Determine the [x, y] coordinate at the center of the cell enclosing the given text.  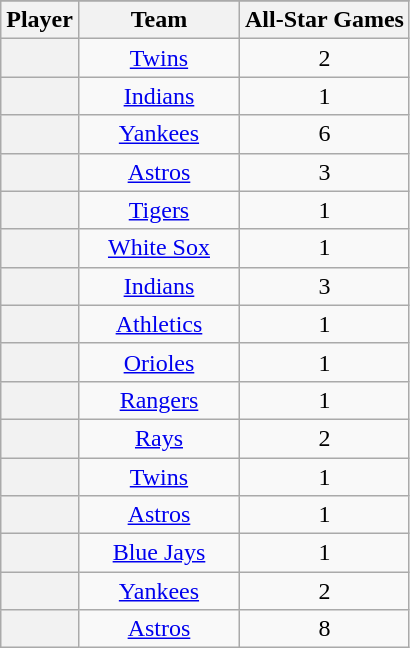
Rays [158, 438]
White Sox [158, 248]
6 [325, 134]
Blue Jays [158, 553]
Athletics [158, 324]
Rangers [158, 400]
Tigers [158, 210]
Team [158, 20]
All-Star Games [325, 20]
8 [325, 629]
Orioles [158, 362]
Player [40, 20]
